Detect which cell encompasses the target text, then output its [x, y] center coordinate. 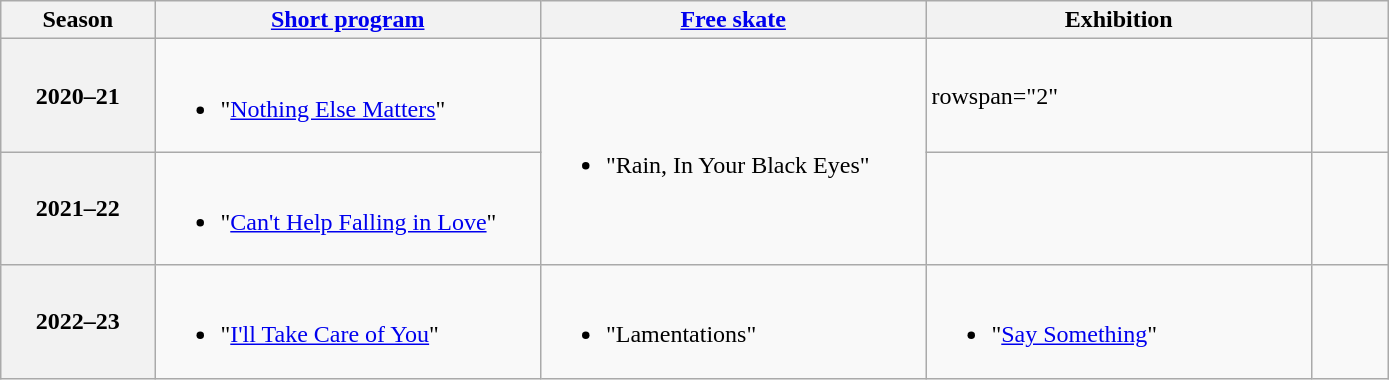
Free skate [733, 20]
2022–23 [78, 322]
Short program [348, 20]
rowspan="2" [1119, 96]
"Say Something" [1119, 322]
"Rain, In Your Black Eyes" [733, 152]
2021–22 [78, 208]
"Can't Help Falling in Love" [348, 208]
"Lamentations" [733, 322]
"I'll Take Care of You" [348, 322]
"Nothing Else Matters" [348, 96]
2020–21 [78, 96]
Season [78, 20]
Exhibition [1119, 20]
